Capture the cell that displays the provided text and extract its [X, Y] central coordinate. 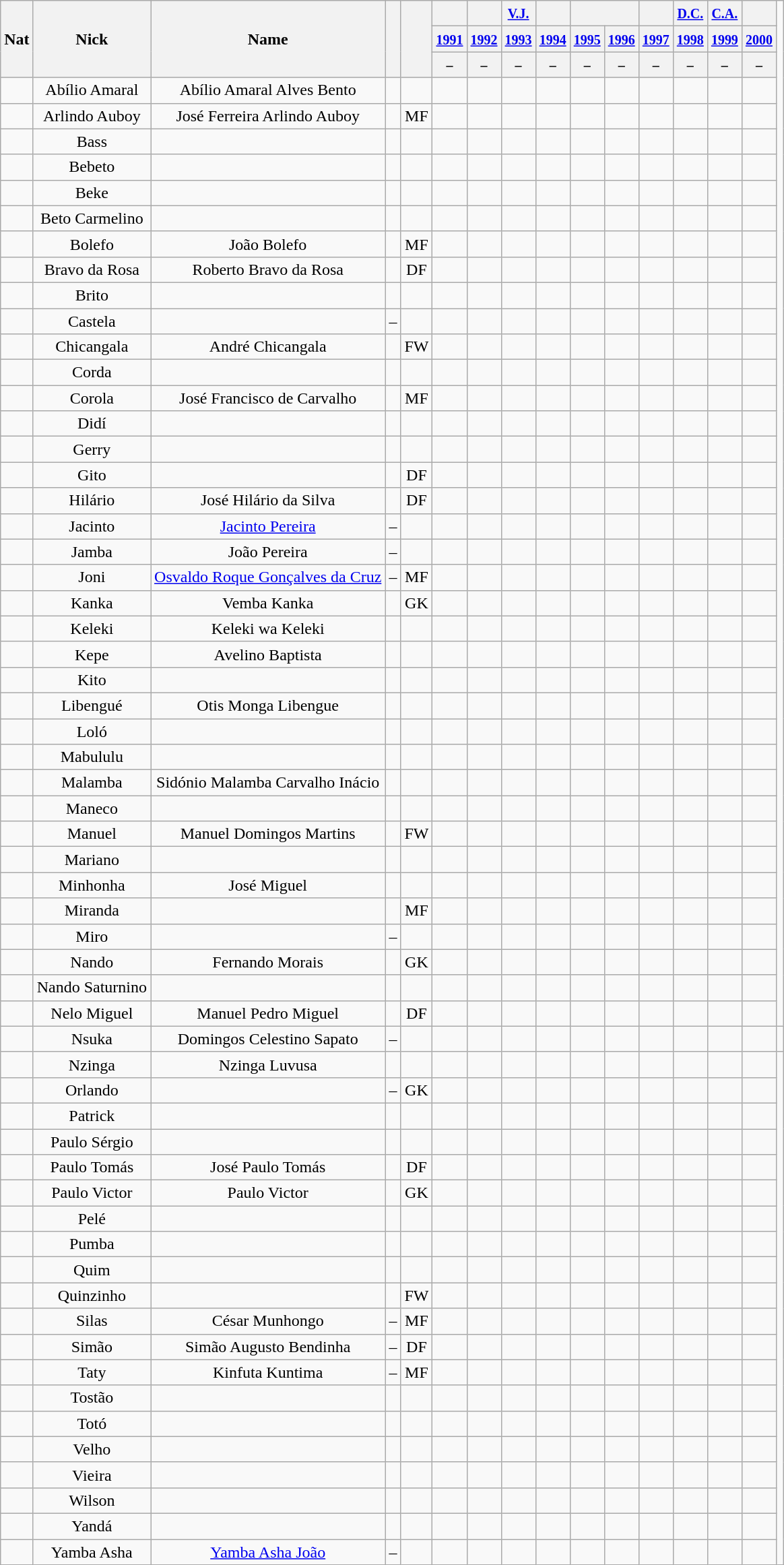
Loló [92, 731]
Bravo da Rosa [92, 269]
Manuel Pedro Miguel [268, 1013]
Bebeto [92, 167]
Tostão [92, 1398]
1998 [690, 39]
Nando Saturnino [92, 988]
Didí [92, 424]
Corda [92, 373]
Simão [92, 1347]
Wilson [92, 1500]
Kepe [92, 654]
Castela [92, 321]
Simão Augusto Bendinha [268, 1347]
José Francisco de Carvalho [268, 398]
Kinfuta Kuntima [268, 1372]
Minhonha [92, 885]
1993 [519, 39]
Nat [17, 39]
Domingos Celestino Sapato [268, 1039]
Jamba [92, 552]
Keleki [92, 629]
José Miguel [268, 885]
Quinzinho [92, 1296]
Jacinto [92, 526]
Orlando [92, 1090]
Gerry [92, 449]
Nzinga [92, 1064]
Miro [92, 936]
Kanka [92, 603]
Kito [92, 680]
Mariano [92, 860]
Jacinto Pereira [268, 526]
Keleki wa Keleki [268, 629]
Patrick [92, 1116]
Corola [92, 398]
André Chicangala [268, 347]
João Bolefo [268, 244]
Mabululu [92, 757]
Fernando Morais [268, 962]
C.A. [725, 13]
Paulo Tomás [92, 1168]
Otis Monga Libengue [268, 705]
Yamba Asha [92, 1552]
César Munhongo [268, 1321]
Silas [92, 1321]
José Hilário da Silva [268, 501]
Roberto Bravo da Rosa [268, 269]
Yandá [92, 1526]
Nzinga Luvusa [268, 1064]
V.J. [519, 13]
Maneco [92, 808]
1996 [621, 39]
Totó [92, 1424]
1992 [484, 39]
Quim [92, 1270]
2000 [758, 39]
1991 [450, 39]
Name [268, 39]
Manuel [92, 834]
Nsuka [92, 1039]
Libengué [92, 705]
Nando [92, 962]
1997 [656, 39]
Bass [92, 141]
Vieira [92, 1475]
Miranda [92, 911]
Joni [92, 577]
Pumba [92, 1244]
Beke [92, 193]
João Pereira [268, 552]
Manuel Domingos Martins [268, 834]
Paulo Sérgio [92, 1142]
Abílio Amaral Alves Bento [268, 90]
Sidónio Malamba Carvalho Inácio [268, 783]
Brito [92, 295]
José Paulo Tomás [268, 1168]
Osvaldo Roque Gonçalves da Cruz [268, 577]
Velho [92, 1449]
1995 [587, 39]
Malamba [92, 783]
Avelino Baptista [268, 654]
Gito [92, 475]
Chicangala [92, 347]
Beto Carmelino [92, 218]
Taty [92, 1372]
Yamba Asha João [268, 1552]
D.C. [690, 13]
Abílio Amaral [92, 90]
Vemba Kanka [268, 603]
Hilário [92, 501]
Nelo Miguel [92, 1013]
José Ferreira Arlindo Auboy [268, 116]
Bolefo [92, 244]
Nick [92, 39]
1999 [725, 39]
Pelé [92, 1219]
1994 [552, 39]
Arlindo Auboy [92, 116]
